Extract the (x, y) coordinate from the center of the cell holding the provided text.  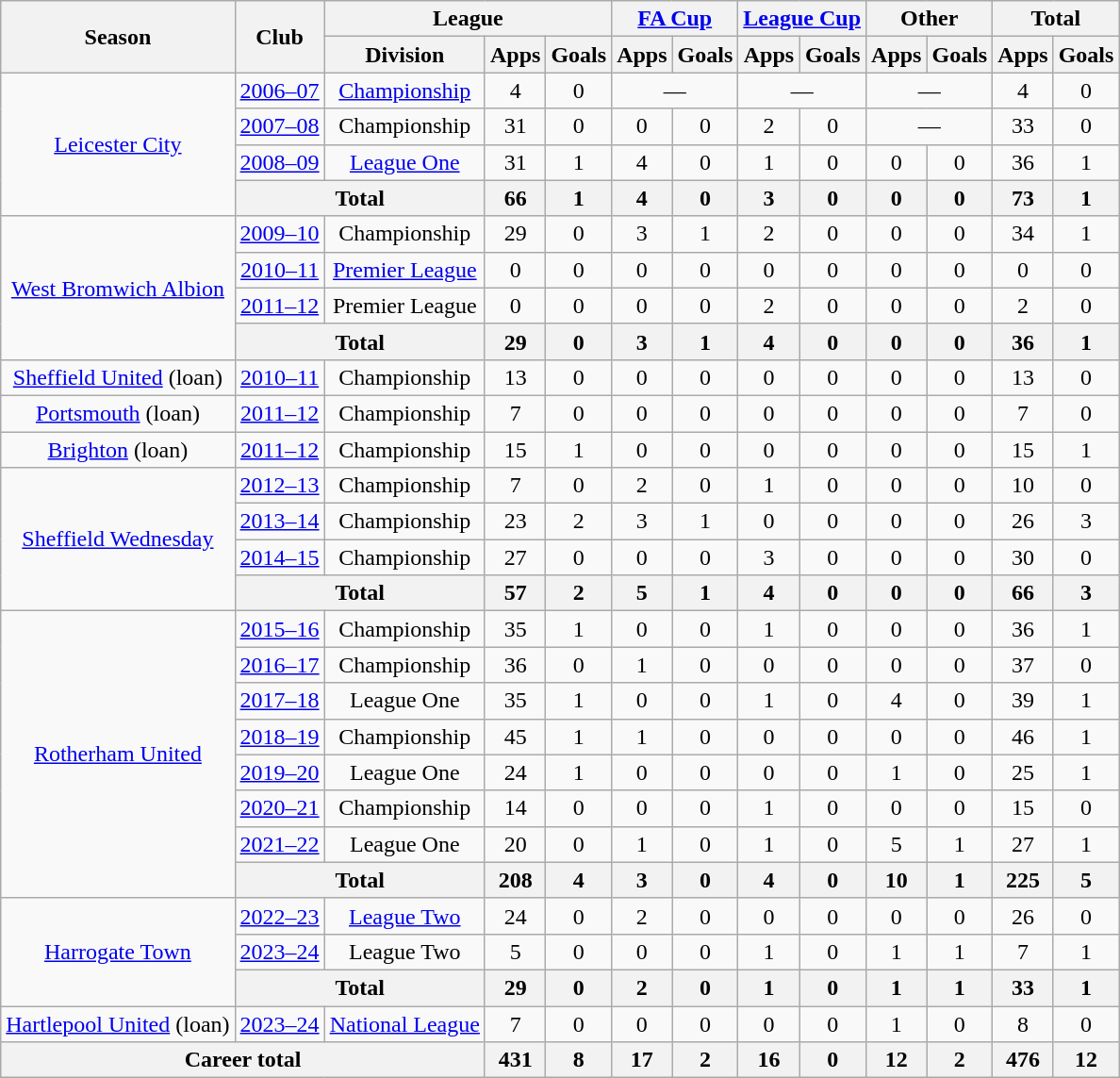
34 (1023, 234)
2019–20 (279, 772)
25 (1023, 772)
League (468, 19)
16 (769, 1060)
2022–23 (279, 916)
National League (404, 1023)
17 (642, 1060)
2015–16 (279, 629)
Harrogate Town (118, 952)
476 (1023, 1060)
League Cup (802, 19)
Sheffield Wednesday (118, 539)
46 (1023, 737)
Season (118, 37)
2020–21 (279, 808)
225 (1023, 880)
Hartlepool United (loan) (118, 1023)
2017–18 (279, 701)
2018–19 (279, 737)
Portsmouth (loan) (118, 413)
2014–15 (279, 557)
Career total (243, 1060)
208 (515, 880)
Leicester City (118, 144)
2013–14 (279, 522)
2006–07 (279, 91)
West Bromwich Albion (118, 288)
431 (515, 1060)
2009–10 (279, 234)
Sheffield United (loan) (118, 377)
14 (515, 808)
2007–08 (279, 126)
Club (279, 37)
23 (515, 522)
30 (1023, 557)
73 (1023, 198)
Division (404, 55)
2016–17 (279, 665)
39 (1023, 701)
37 (1023, 665)
45 (515, 737)
Brighton (loan) (118, 450)
2021–22 (279, 844)
Other (930, 19)
FA Cup (675, 19)
20 (515, 844)
2008–09 (279, 162)
57 (515, 593)
2012–13 (279, 486)
Rotherham United (118, 755)
